Return [X, Y] of the center of cell containing provided text 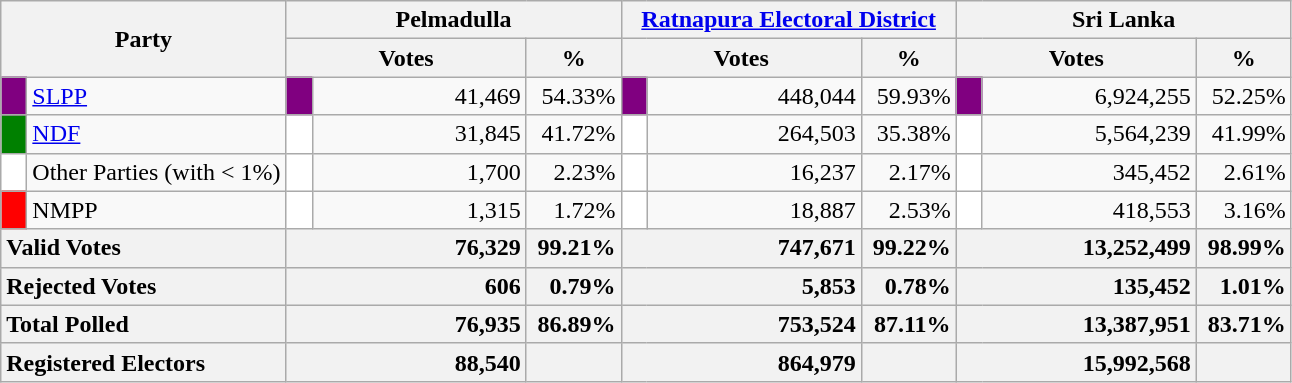
13,252,499 [1076, 248]
Sri Lanka [1124, 20]
86.89% [574, 324]
Rejected Votes [144, 286]
13,387,951 [1076, 324]
SLPP [156, 96]
41,469 [419, 96]
Pelmadulla [454, 20]
0.78% [908, 286]
448,044 [754, 96]
Party [144, 39]
753,524 [741, 324]
1,700 [419, 172]
3.16% [1244, 210]
99.22% [908, 248]
54.33% [574, 96]
1.01% [1244, 286]
16,237 [754, 172]
NDF [156, 134]
Valid Votes [144, 248]
264,503 [754, 134]
76,935 [406, 324]
Ratnapura Electoral District [788, 20]
52.25% [1244, 96]
98.99% [1244, 248]
418,553 [1089, 210]
5,564,239 [1089, 134]
2.23% [574, 172]
2.17% [908, 172]
18,887 [754, 210]
864,979 [741, 362]
83.71% [1244, 324]
606 [406, 286]
2.61% [1244, 172]
41.99% [1244, 134]
345,452 [1089, 172]
1,315 [419, 210]
Other Parties (with < 1%) [156, 172]
0.79% [574, 286]
Total Polled [144, 324]
35.38% [908, 134]
87.11% [908, 324]
15,992,568 [1076, 362]
41.72% [574, 134]
747,671 [741, 248]
2.53% [908, 210]
5,853 [741, 286]
NMPP [156, 210]
31,845 [419, 134]
76,329 [406, 248]
1.72% [574, 210]
99.21% [574, 248]
88,540 [406, 362]
6,924,255 [1089, 96]
Registered Electors [144, 362]
59.93% [908, 96]
135,452 [1076, 286]
